Output the (x, y) coordinate of the center of the cell containing the given text.  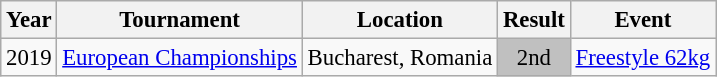
Location (400, 20)
European Championships (180, 58)
Tournament (180, 20)
2019 (29, 58)
Bucharest, Romania (400, 58)
Result (534, 20)
Freestyle 62kg (642, 58)
Event (642, 20)
Year (29, 20)
2nd (534, 58)
